Identify which cell holds the provided text, then report its [X, Y] central coordinate. 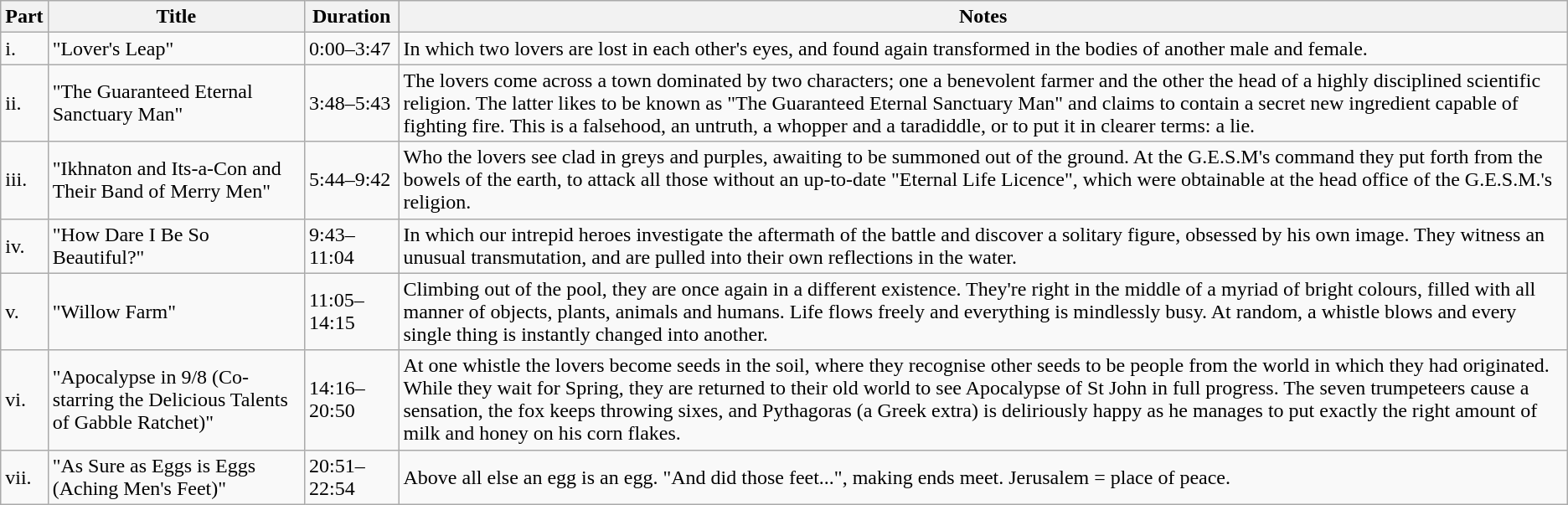
"The Guaranteed Eternal Sanctuary Man" [176, 103]
"How Dare I Be So Beautiful?" [176, 246]
Notes [983, 17]
iv. [24, 246]
Above all else an egg is an egg. "And did those feet...", making ends meet. Jerusalem = place of peace. [983, 477]
14:16–20:50 [352, 400]
vi. [24, 400]
11:05–14:15 [352, 312]
"As Sure as Eggs is Eggs (Aching Men's Feet)" [176, 477]
Part [24, 17]
"Lover's Leap" [176, 49]
vii. [24, 477]
"Willow Farm" [176, 312]
iii. [24, 180]
ii. [24, 103]
5:44–9:42 [352, 180]
Duration [352, 17]
"Ikhnaton and Its-a-Con and Their Band of Merry Men" [176, 180]
"Apocalypse in 9/8 (Co-starring the Delicious Talents of Gabble Ratchet)" [176, 400]
v. [24, 312]
Title [176, 17]
0:00–3:47 [352, 49]
In which two lovers are lost in each other's eyes, and found again transformed in the bodies of another male and female. [983, 49]
i. [24, 49]
9:43–11:04 [352, 246]
3:48–5:43 [352, 103]
20:51–22:54 [352, 477]
